Return the [X, Y] coordinate for the center point of the cell that contains the specified text.  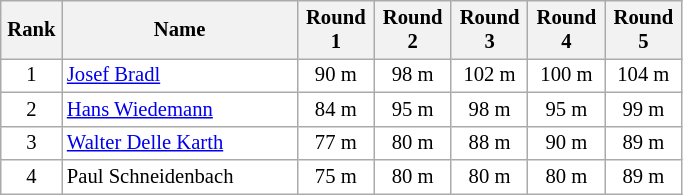
Round 2 [412, 29]
77 m [336, 143]
88 m [490, 143]
Round 3 [490, 29]
Hans Wiedemann [180, 109]
104 m [644, 75]
2 [32, 109]
100 m [566, 75]
75 m [336, 177]
1 [32, 75]
Walter Delle Karth [180, 143]
Paul Schneidenbach [180, 177]
3 [32, 143]
Rank [32, 29]
Round 4 [566, 29]
Josef Bradl [180, 75]
84 m [336, 109]
4 [32, 177]
Round 5 [644, 29]
99 m [644, 109]
Name [180, 29]
Round 1 [336, 29]
102 m [490, 75]
